Scan for the cell matching the given text and deliver its [X, Y] coordinate at center. 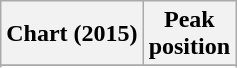
Chart (2015) [72, 34]
Peakposition [189, 34]
